Capture the cell that displays the provided text and extract its [X, Y] central coordinate. 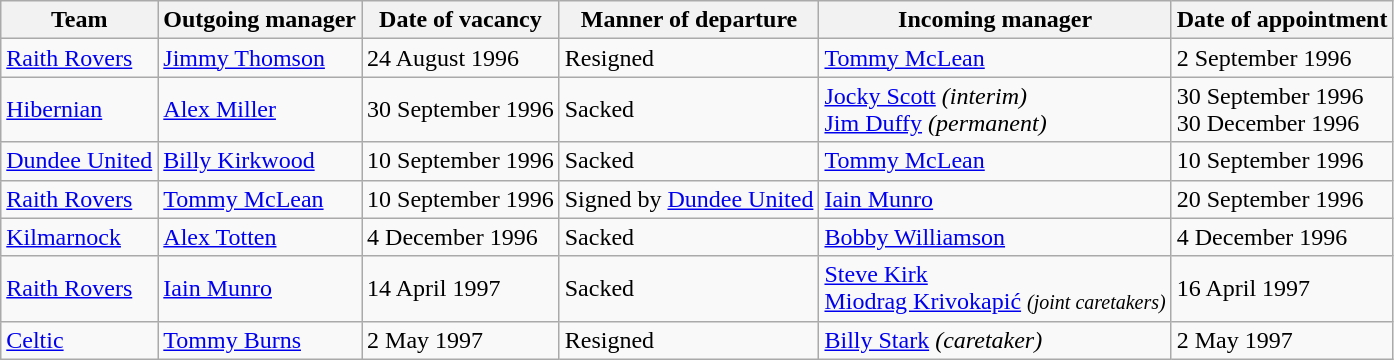
2 September 1996 [1282, 58]
30 September 199630 December 1996 [1282, 110]
Alex Miller [260, 110]
Billy Kirkwood [260, 161]
30 September 1996 [461, 110]
Manner of departure [689, 20]
24 August 1996 [461, 58]
Alex Totten [260, 237]
Signed by Dundee United [689, 199]
Billy Stark (caretaker) [995, 340]
Outgoing manager [260, 20]
20 September 1996 [1282, 199]
14 April 1997 [461, 288]
Team [80, 20]
Steve Kirk Miodrag Krivokapić (joint caretakers) [995, 288]
Tommy Burns [260, 340]
Kilmarnock [80, 237]
Incoming manager [995, 20]
Celtic [80, 340]
Date of appointment [1282, 20]
16 April 1997 [1282, 288]
Dundee United [80, 161]
Jimmy Thomson [260, 58]
Date of vacancy [461, 20]
Hibernian [80, 110]
Jocky Scott (interim) Jim Duffy (permanent) [995, 110]
Bobby Williamson [995, 237]
